Pinpoint the cell where the given text exists, returning its (x, y) midpoint coordinate. 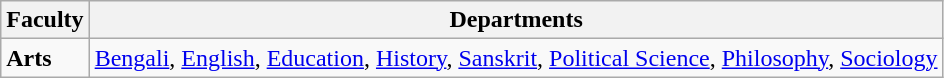
Arts (45, 58)
Bengali, English, Education, History, Sanskrit, Political Science, Philosophy, Sociology (516, 58)
Faculty (45, 20)
Departments (516, 20)
